Extract the (X, Y) coordinate from the center of the cell holding the provided text.  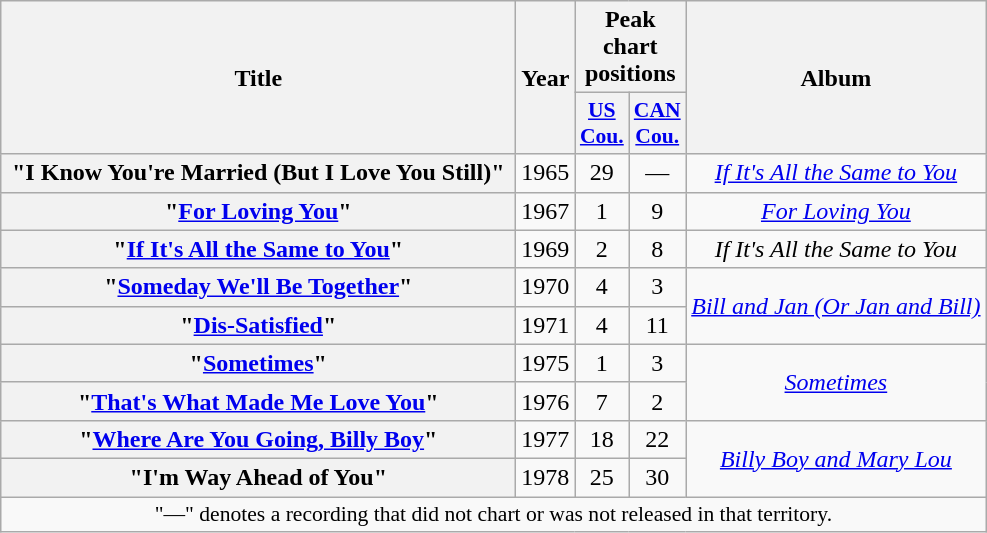
1970 (546, 287)
Peak chartpositions (630, 47)
"Sometimes" (258, 363)
1971 (546, 325)
1969 (546, 249)
Album (836, 78)
Bill and Jan (Or Jan and Bill) (836, 306)
1965 (546, 173)
30 (658, 477)
1976 (546, 401)
"Someday We'll Be Together" (258, 287)
11 (658, 325)
"—" denotes a recording that did not chart or was not released in that territory. (494, 514)
Sometimes (836, 382)
"I'm Way Ahead of You" (258, 477)
"For Loving You" (258, 211)
9 (658, 211)
22 (658, 439)
"Dis-Satisfied" (258, 325)
1975 (546, 363)
1977 (546, 439)
Title (258, 78)
18 (602, 439)
8 (658, 249)
USCou. (602, 124)
"Where Are You Going, Billy Boy" (258, 439)
— (658, 173)
CANCou. (658, 124)
29 (602, 173)
25 (602, 477)
"That's What Made Me Love You" (258, 401)
"If It's All the Same to You" (258, 249)
"I Know You're Married (But I Love You Still)" (258, 173)
1967 (546, 211)
Year (546, 78)
For Loving You (836, 211)
1978 (546, 477)
7 (602, 401)
Billy Boy and Mary Lou (836, 458)
